Pinpoint the cell where the given text exists, returning its [X, Y] midpoint coordinate. 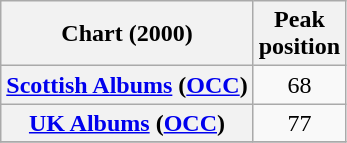
68 [299, 85]
77 [299, 123]
Scottish Albums (OCC) [127, 85]
Chart (2000) [127, 34]
UK Albums (OCC) [127, 123]
Peakposition [299, 34]
